For the text-containing cell, return its midpoint in [x, y] coordinate format. 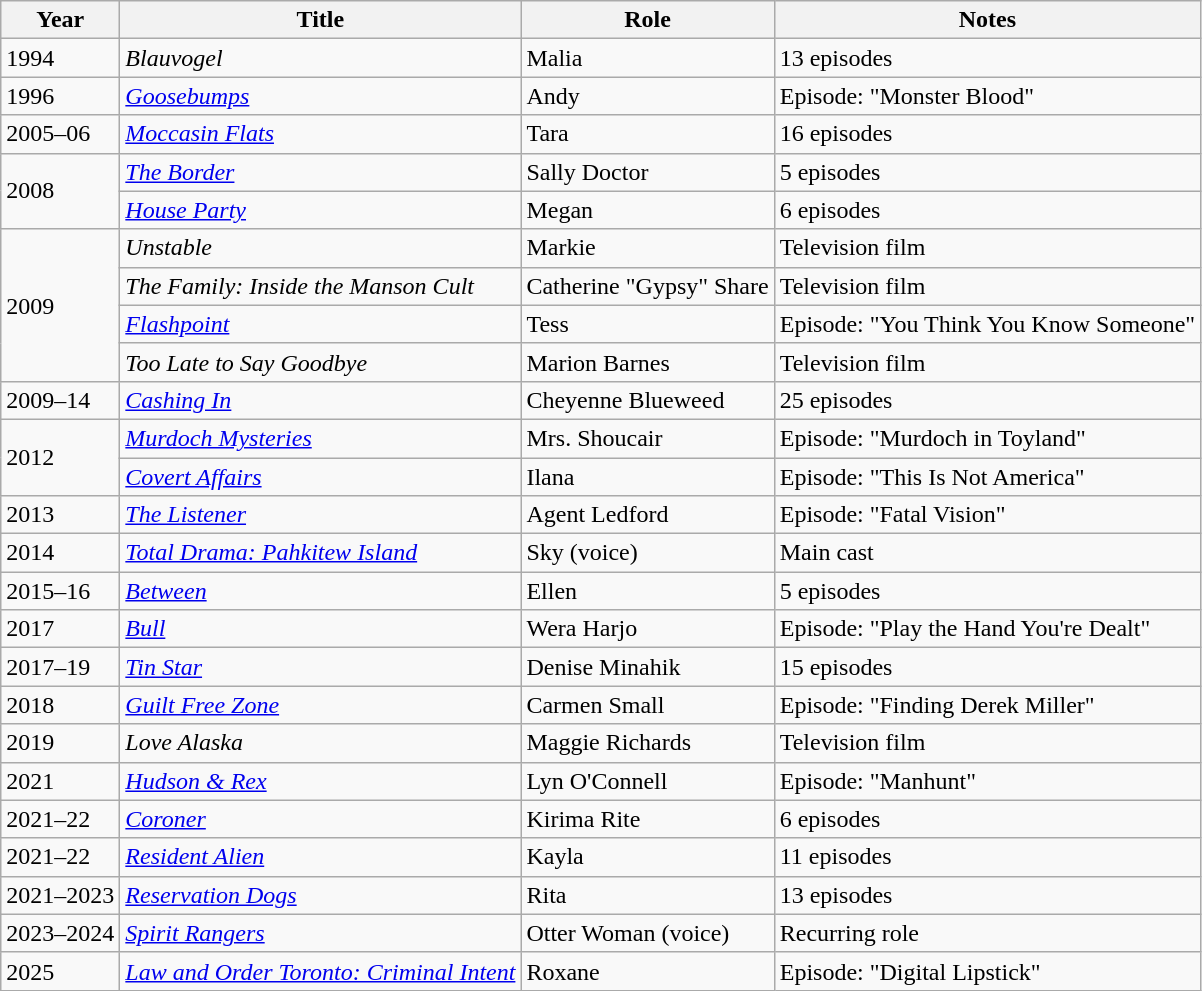
2009–14 [60, 400]
Year [60, 20]
Maggie Richards [648, 743]
2009 [60, 305]
Marion Barnes [648, 362]
Ellen [648, 591]
2014 [60, 553]
Cheyenne Blueweed [648, 400]
Ilana [648, 477]
2025 [60, 971]
Otter Woman (voice) [648, 933]
Notes [987, 20]
25 episodes [987, 400]
Episode: "Monster Blood" [987, 96]
Malia [648, 58]
Coroner [320, 819]
Spirit Rangers [320, 933]
Kayla [648, 857]
Between [320, 591]
2019 [60, 743]
2021 [60, 781]
2015–16 [60, 591]
House Party [320, 210]
The Border [320, 172]
Mrs. Shoucair [648, 438]
Covert Affairs [320, 477]
Law and Order Toronto: Criminal Intent [320, 971]
Resident Alien [320, 857]
Too Late to Say Goodbye [320, 362]
Sky (voice) [648, 553]
Guilt Free Zone [320, 705]
Wera Harjo [648, 629]
Main cast [987, 553]
Episode: "Finding Derek Miller" [987, 705]
16 episodes [987, 134]
Denise Minahik [648, 667]
The Family: Inside the Manson Cult [320, 286]
Lyn O'Connell [648, 781]
Andy [648, 96]
Cashing In [320, 400]
Tin Star [320, 667]
Tess [648, 324]
Reservation Dogs [320, 895]
Rita [648, 895]
2017 [60, 629]
Hudson & Rex [320, 781]
Episode: "Murdoch in Toyland" [987, 438]
Murdoch Mysteries [320, 438]
Roxane [648, 971]
Kirima Rite [648, 819]
Goosebumps [320, 96]
Markie [648, 248]
Title [320, 20]
1996 [60, 96]
Sally Doctor [648, 172]
The Listener [320, 515]
2008 [60, 191]
Carmen Small [648, 705]
Episode: "You Think You Know Someone" [987, 324]
Moccasin Flats [320, 134]
Bull [320, 629]
Blauvogel [320, 58]
Flashpoint [320, 324]
Unstable [320, 248]
Catherine "Gypsy" Share [648, 286]
11 episodes [987, 857]
2017–19 [60, 667]
Agent Ledford [648, 515]
2013 [60, 515]
2021–2023 [60, 895]
2018 [60, 705]
2012 [60, 457]
2005–06 [60, 134]
1994 [60, 58]
Role [648, 20]
2023–2024 [60, 933]
Episode: "This Is Not America" [987, 477]
15 episodes [987, 667]
Episode: "Play the Hand You're Dealt" [987, 629]
Megan [648, 210]
Love Alaska [320, 743]
Episode: "Manhunt" [987, 781]
Recurring role [987, 933]
Episode: "Digital Lipstick" [987, 971]
Tara [648, 134]
Episode: "Fatal Vision" [987, 515]
Total Drama: Pahkitew Island [320, 553]
